Locate the cell with the specified text and output its (X, Y) center coordinate. 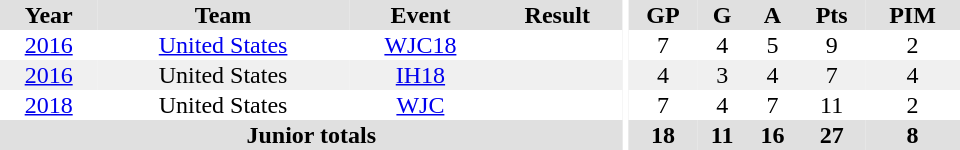
Year (48, 15)
WJC (420, 105)
G (722, 15)
Result (558, 15)
A (773, 15)
18 (662, 135)
Event (420, 15)
Pts (832, 15)
3 (722, 75)
16 (773, 135)
8 (912, 135)
Team (222, 15)
Junior totals (312, 135)
27 (832, 135)
2018 (48, 105)
PIM (912, 15)
9 (832, 45)
5 (773, 45)
GP (662, 15)
IH18 (420, 75)
WJC18 (420, 45)
